Search for the cell housing the specified text and yield its (x, y) center coordinate. 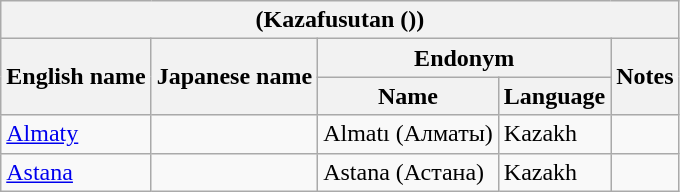
Notes (645, 77)
Name (408, 96)
(Kazafusutan ()) (340, 20)
Almatı (Алматы) (408, 134)
Astana (76, 172)
Astana (Астана) (408, 172)
Almaty (76, 134)
English name (76, 77)
Japanese name (234, 77)
Endonym (464, 58)
Language (554, 96)
